Output the (X, Y) coordinate of the center of the cell containing the given text.  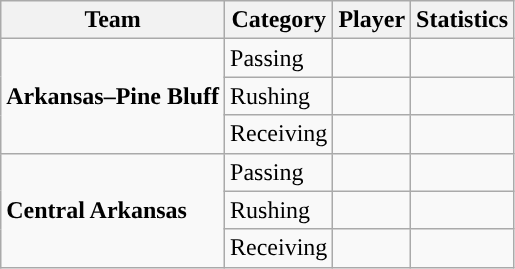
Arkansas–Pine Bluff (113, 96)
Central Arkansas (113, 210)
Category (279, 20)
Statistics (462, 20)
Team (113, 20)
Player (372, 20)
